Identify which cell holds the provided text, then report its (x, y) central coordinate. 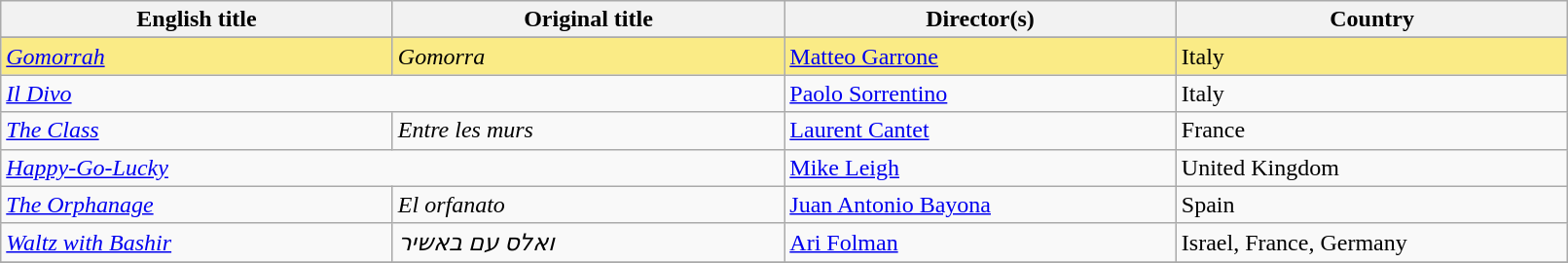
Entre les murs (588, 131)
Gomorra (588, 56)
English title (197, 19)
Ari Folman (981, 243)
Waltz with Bashir (197, 243)
Country (1372, 19)
The Orphanage (197, 205)
Paolo Sorrentino (981, 94)
The Class (197, 131)
Original title (588, 19)
Spain (1372, 205)
France (1372, 131)
Il Divo (393, 94)
Director(s) (981, 19)
Laurent Cantet (981, 131)
Gomorrah (197, 56)
Matteo Garrone (981, 56)
Juan Antonio Bayona (981, 205)
Mike Leigh (981, 168)
Israel, France, Germany (1372, 243)
United Kingdom (1372, 168)
Happy-Go-Lucky (393, 168)
ואלס עם באשיר (588, 243)
El orfanato (588, 205)
